Extract the [x, y] coordinate from the center of the cell holding the provided text.  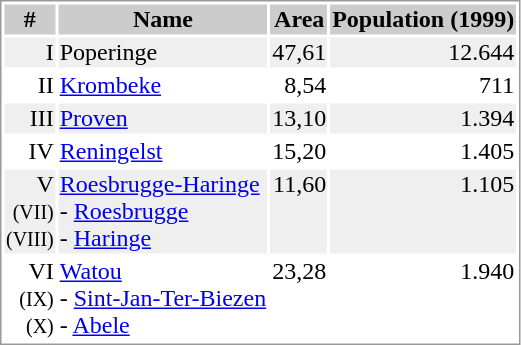
1.940 [424, 298]
Roesbrugge-Haringe - Roesbrugge - Haringe [162, 212]
711 [424, 85]
23,28 [300, 298]
13,10 [300, 119]
I [30, 53]
15,20 [300, 151]
# [30, 19]
VI (IX) (X) [30, 298]
11,60 [300, 212]
8,54 [300, 85]
Krombeke [162, 85]
IV [30, 151]
1.405 [424, 151]
Reningelst [162, 151]
Poperinge [162, 53]
II [30, 85]
III [30, 119]
Watou - Sint-Jan-Ter-Biezen - Abele [162, 298]
Name [162, 19]
Population (1999) [424, 19]
12.644 [424, 53]
47,61 [300, 53]
1.394 [424, 119]
Area [300, 19]
V (VII) (VIII) [30, 212]
1.105 [424, 212]
Proven [162, 119]
